Pinpoint the cell where the given text exists, returning its (X, Y) midpoint coordinate. 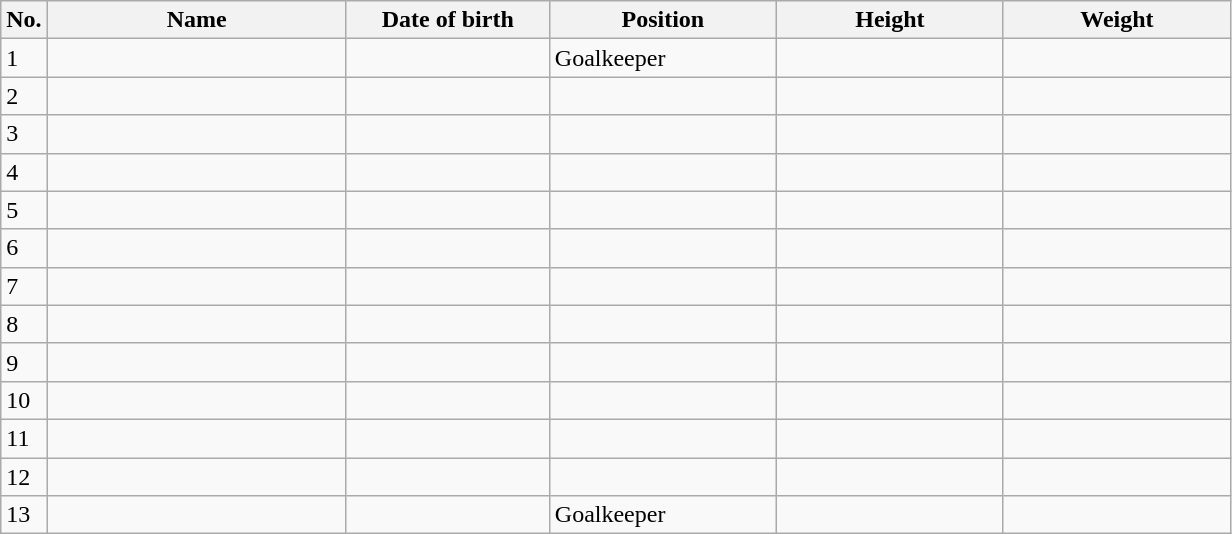
4 (24, 172)
Position (662, 20)
5 (24, 210)
No. (24, 20)
7 (24, 286)
10 (24, 400)
6 (24, 248)
13 (24, 515)
Date of birth (448, 20)
1 (24, 58)
12 (24, 477)
Name (196, 20)
11 (24, 438)
8 (24, 324)
3 (24, 134)
Weight (1116, 20)
Height (890, 20)
9 (24, 362)
2 (24, 96)
